From the cell containing the given text, extract its center point as (x, y) coordinate. 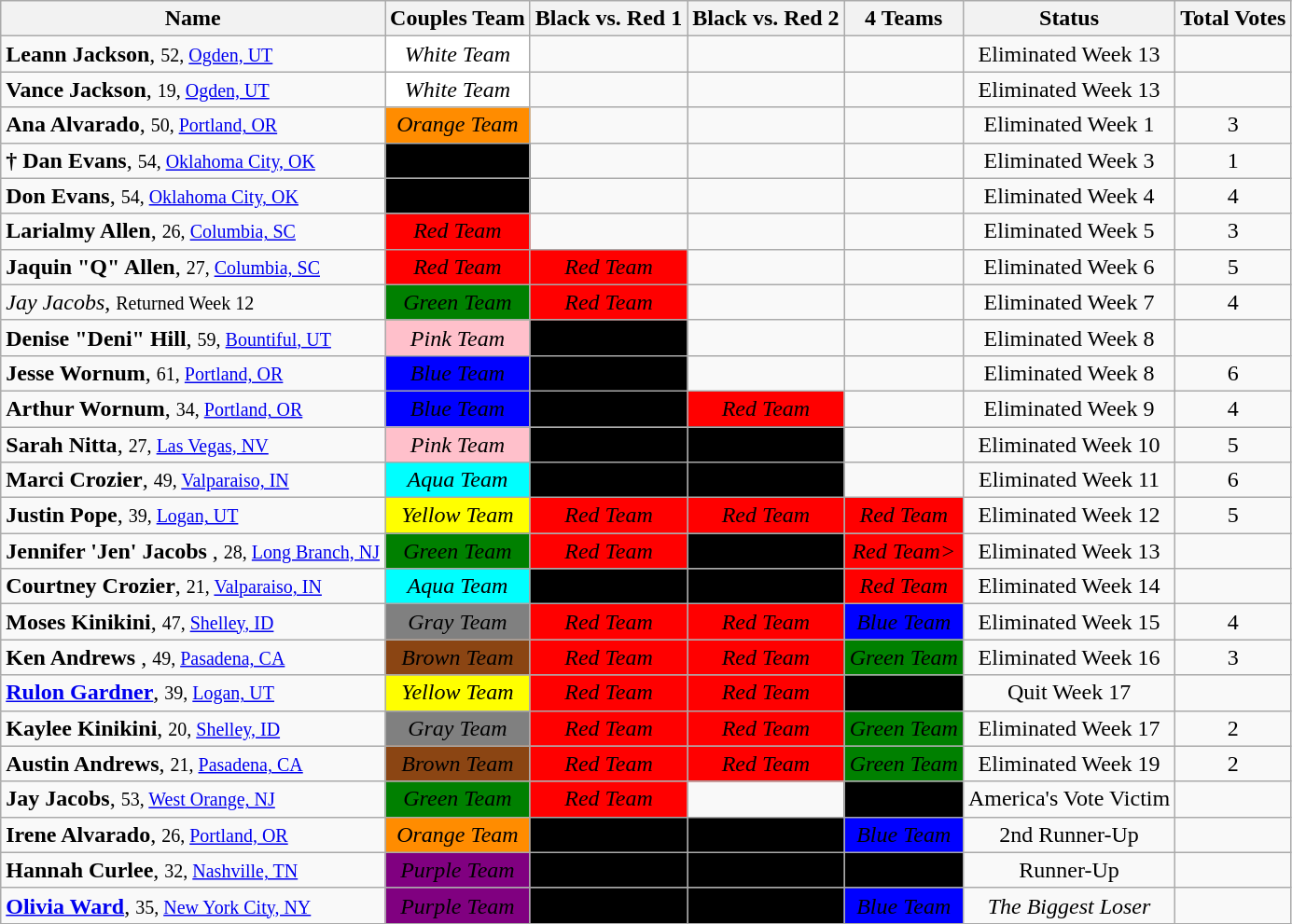
Moses Kinikini, 47, Shelley, ID (193, 622)
Austin Andrews, 21, Pasadena, CA (193, 764)
Sarah Nitta, 27, Las Vegas, NV (193, 445)
Eliminated Week 1 (1069, 125)
Jaquin "Q" Allen, 27, Columbia, SC (193, 267)
† Dan Evans, 54, Oklahoma City, OK (193, 160)
Couples Team (458, 19)
Eliminated Week 9 (1069, 408)
Black vs. Red 1 (608, 19)
Eliminated Week 3 (1069, 160)
America's Vote Victim (1069, 799)
Marci Crozier, 49, Valparaiso, IN (193, 480)
Irene Alvarado, 26, Portland, OR (193, 834)
Name (193, 19)
Red Team> (903, 551)
Ken Andrews , 49, Pasadena, CA (193, 657)
Olivia Ward, 35, New York City, NY (193, 905)
Black vs. Red 2 (766, 19)
The Biggest Loser (1069, 905)
Eliminated Week 12 (1069, 516)
Courtney Crozier, 21, Valparaiso, IN (193, 586)
2nd Runner-Up (1069, 834)
Jesse Wornum, 61, Portland, OR (193, 373)
Eliminated Week 19 (1069, 764)
Don Evans, 54, Oklahoma City, OK (193, 196)
Eliminated Week 15 (1069, 622)
1 (1233, 160)
Runner-Up (1069, 870)
Eliminated Week 11 (1069, 480)
4 Teams (903, 19)
Larialmy Allen, 26, Columbia, SC (193, 231)
Eliminated Week 4 (1069, 196)
Jennifer 'Jen' Jacobs , 28, Long Branch, NJ (193, 551)
Arthur Wornum, 34, Portland, OR (193, 408)
Status (1069, 19)
Jay Jacobs, Returned Week 12 (193, 302)
Leann Jackson, 52, Ogden, UT (193, 54)
Eliminated Week 6 (1069, 267)
Jay Jacobs, 53, West Orange, NJ (193, 799)
Ana Alvarado, 50, Portland, OR (193, 125)
Eliminated Week 14 (1069, 586)
Eliminated Week 10 (1069, 445)
Quit Week 17 (1069, 693)
Eliminated Week 5 (1069, 231)
Denise "Deni" Hill, 59, Bountiful, UT (193, 338)
Eliminated Week 16 (1069, 657)
Vance Jackson, 19, Ogden, UT (193, 90)
Hannah Curlee, 32, Nashville, TN (193, 870)
Eliminated Week 17 (1069, 728)
Total Votes (1233, 19)
Justin Pope, 39, Logan, UT (193, 516)
Eliminated Week 7 (1069, 302)
Rulon Gardner, 39, Logan, UT (193, 693)
Kaylee Kinikini, 20, Shelley, ID (193, 728)
